Identify which cell holds the provided text, then report its [X, Y] central coordinate. 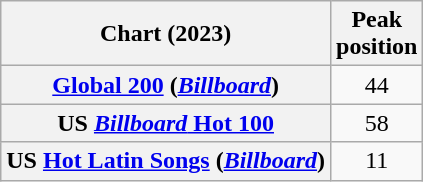
US Hot Latin Songs (Billboard) [166, 161]
Chart (2023) [166, 34]
US Billboard Hot 100 [166, 123]
58 [377, 123]
44 [377, 85]
Peakposition [377, 34]
11 [377, 161]
Global 200 (Billboard) [166, 85]
